Provide the [x, y] coordinate of the cell's center where the given text is located.  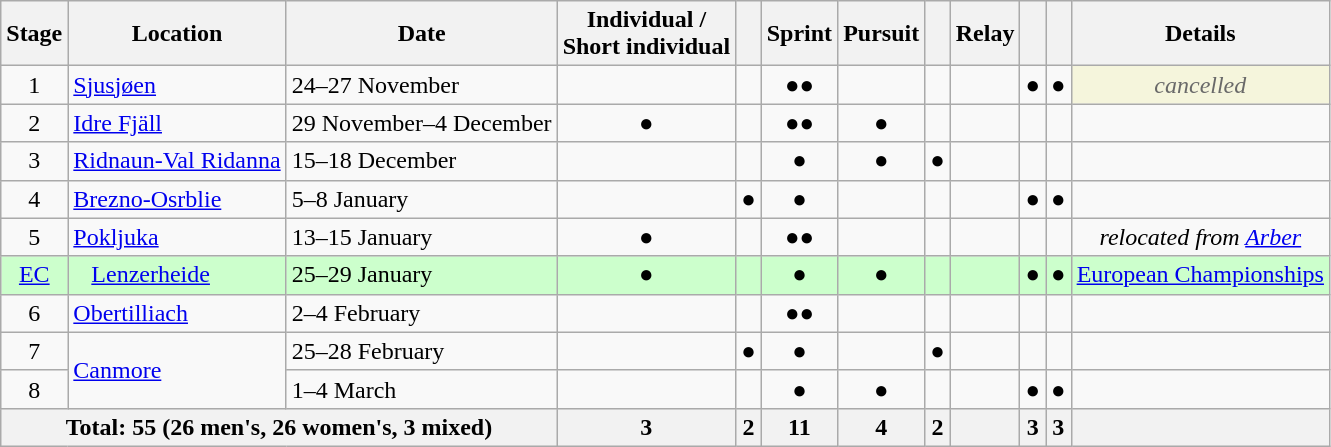
Pursuit [882, 34]
Relay [985, 34]
Obertilliach [177, 313]
8 [34, 389]
1–4 March [422, 389]
13–15 January [422, 237]
5–8 January [422, 199]
11 [799, 427]
Location [177, 34]
29 November–4 December [422, 123]
Details [1200, 34]
relocated from Arber [1200, 237]
Pokljuka [177, 237]
24–27 November [422, 85]
7 [34, 351]
25–29 January [422, 275]
Total: 55 (26 men's, 26 women's, 3 mixed) [279, 427]
Brezno-Osrblie [177, 199]
Stage [34, 34]
Lenzerheide [177, 275]
1 [34, 85]
European Championships [1200, 275]
Date [422, 34]
Individual /Short individual [646, 34]
Ridnaun-Val Ridanna [177, 161]
Sprint [799, 34]
2–4 February [422, 313]
15–18 December [422, 161]
5 [34, 237]
Idre Fjäll [177, 123]
25–28 February [422, 351]
6 [34, 313]
cancelled [1200, 85]
Canmore [177, 370]
Sjusjøen [177, 85]
EC [34, 275]
